Return (X, Y) of the center of cell containing provided text 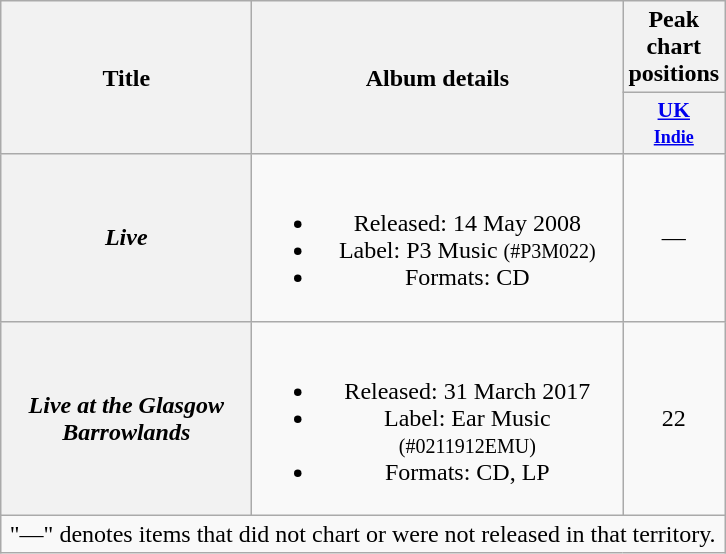
Title (126, 78)
Album details (438, 78)
Released: 31 March 2017Label: Ear Music (#0211912EMU)Formats: CD, LP (438, 418)
Peak chart positions (674, 47)
Live (126, 238)
UKIndie (674, 124)
22 (674, 418)
Live at the Glasgow Barrowlands (126, 418)
— (674, 238)
Released: 14 May 2008Label: P3 Music (#P3M022)Formats: CD (438, 238)
"—" denotes items that did not chart or were not released in that territory. (363, 534)
